Return [X, Y] of the center of cell containing provided text 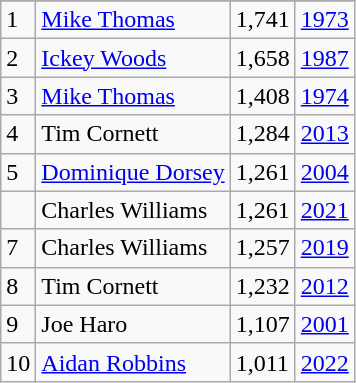
2019 [324, 248]
1,257 [262, 248]
2021 [324, 210]
1,107 [262, 324]
1,011 [262, 362]
1974 [324, 96]
2022 [324, 362]
1,284 [262, 134]
1,232 [262, 286]
Ickey Woods [133, 58]
5 [18, 172]
1973 [324, 20]
2001 [324, 324]
1,408 [262, 96]
Aidan Robbins [133, 362]
2013 [324, 134]
1987 [324, 58]
8 [18, 286]
10 [18, 362]
9 [18, 324]
1 [18, 20]
Dominique Dorsey [133, 172]
3 [18, 96]
Joe Haro [133, 324]
2004 [324, 172]
4 [18, 134]
1,741 [262, 20]
2012 [324, 286]
2 [18, 58]
7 [18, 248]
1,658 [262, 58]
